Provide the [X, Y] coordinate of the cell's center where the given text is located.  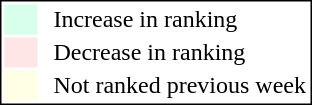
Decrease in ranking [180, 53]
Increase in ranking [180, 19]
Not ranked previous week [180, 85]
